Return [X, Y] of the center of cell containing provided text 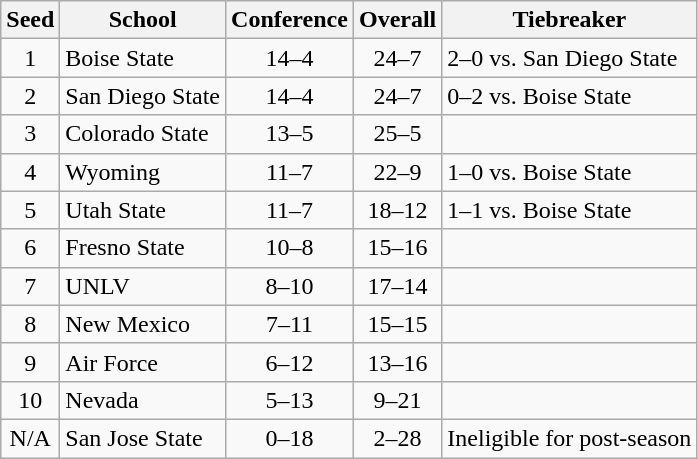
9 [30, 362]
7 [30, 286]
UNLV [143, 286]
Overall [397, 20]
1–0 vs. Boise State [570, 172]
22–9 [397, 172]
13–5 [290, 134]
3 [30, 134]
4 [30, 172]
8 [30, 324]
0–18 [290, 438]
7–11 [290, 324]
0–2 vs. Boise State [570, 96]
School [143, 20]
New Mexico [143, 324]
25–5 [397, 134]
15–16 [397, 248]
Fresno State [143, 248]
9–21 [397, 400]
5 [30, 210]
10 [30, 400]
10–8 [290, 248]
San Jose State [143, 438]
Air Force [143, 362]
Utah State [143, 210]
15–15 [397, 324]
13–16 [397, 362]
Boise State [143, 58]
2–0 vs. San Diego State [570, 58]
Conference [290, 20]
2–28 [397, 438]
18–12 [397, 210]
1–1 vs. Boise State [570, 210]
Colorado State [143, 134]
San Diego State [143, 96]
Nevada [143, 400]
6–12 [290, 362]
Seed [30, 20]
2 [30, 96]
8–10 [290, 286]
Tiebreaker [570, 20]
Ineligible for post-season [570, 438]
N/A [30, 438]
17–14 [397, 286]
1 [30, 58]
6 [30, 248]
Wyoming [143, 172]
5–13 [290, 400]
